From the cell containing the given text, extract its center point as [x, y] coordinate. 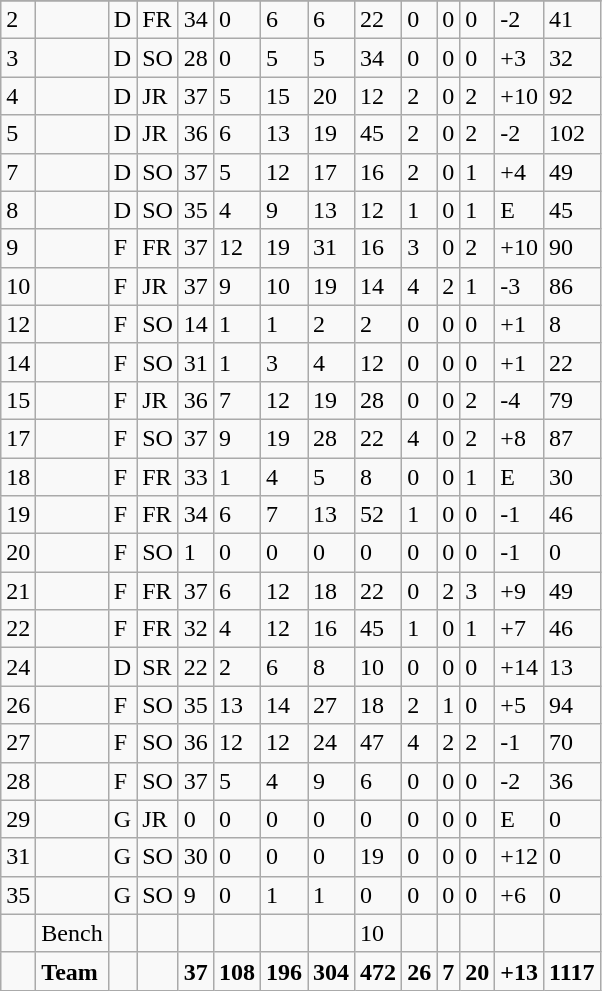
+7 [520, 629]
+14 [520, 667]
29 [18, 819]
47 [378, 743]
Bench [72, 933]
-4 [520, 400]
+8 [520, 438]
87 [572, 438]
92 [572, 96]
-3 [520, 286]
+4 [520, 172]
+9 [520, 591]
79 [572, 400]
1117 [572, 971]
90 [572, 248]
+13 [520, 971]
108 [236, 971]
102 [572, 134]
+5 [520, 705]
+3 [520, 58]
Team [72, 971]
41 [572, 20]
472 [378, 971]
+12 [520, 857]
21 [18, 591]
94 [572, 705]
+6 [520, 895]
70 [572, 743]
86 [572, 286]
196 [284, 971]
SR [158, 667]
52 [378, 515]
33 [196, 477]
304 [332, 971]
